Return the [X, Y] coordinate for the center point of the cell that contains the specified text.  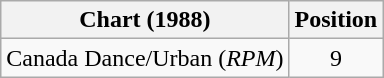
9 [336, 58]
Canada Dance/Urban (RPM) [145, 58]
Position [336, 20]
Chart (1988) [145, 20]
